Identify which cell holds the provided text, then report its (x, y) central coordinate. 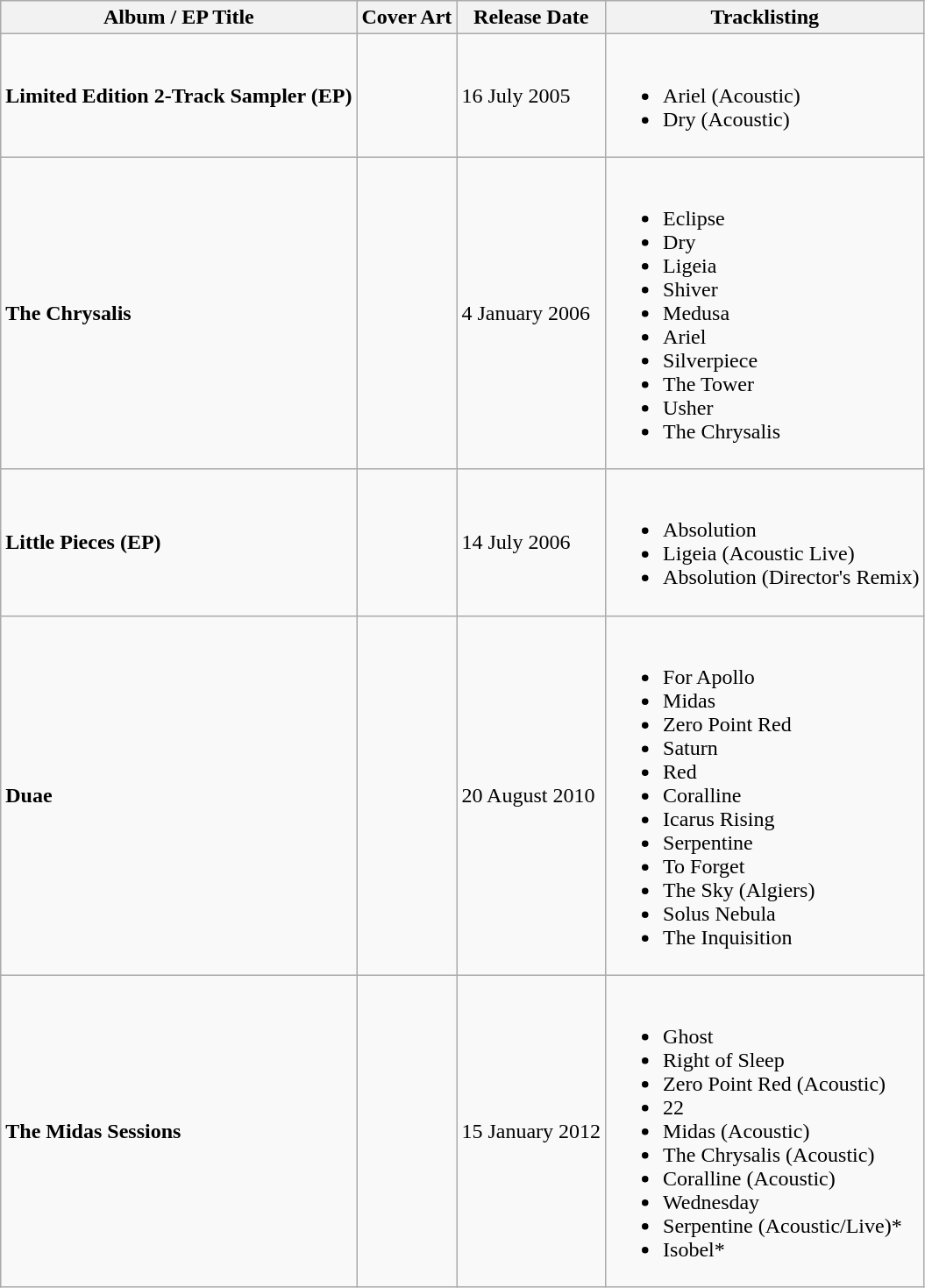
4 January 2006 (531, 313)
AbsolutionLigeia (Acoustic Live)Absolution (Director's Remix) (765, 542)
GhostRight of SleepZero Point Red (Acoustic)22Midas (Acoustic)The Chrysalis (Acoustic)Coralline (Acoustic)WednesdaySerpentine (Acoustic/Live)*Isobel* (765, 1131)
The Midas Sessions (179, 1131)
Little Pieces (EP) (179, 542)
Duae (179, 795)
15 January 2012 (531, 1131)
Limited Edition 2-Track Sampler (EP) (179, 96)
Ariel (Acoustic)Dry (Acoustic) (765, 96)
Album / EP Title (179, 18)
16 July 2005 (531, 96)
The Chrysalis (179, 313)
Cover Art (407, 18)
Tracklisting (765, 18)
20 August 2010 (531, 795)
For ApolloMidasZero Point RedSaturnRedCorallineIcarus RisingSerpentineTo ForgetThe Sky (Algiers)Solus NebulaThe Inquisition (765, 795)
EclipseDryLigeiaShiverMedusaArielSilverpieceThe TowerUsherThe Chrysalis (765, 313)
Release Date (531, 18)
14 July 2006 (531, 542)
